Capture the cell that displays the provided text and extract its (X, Y) central coordinate. 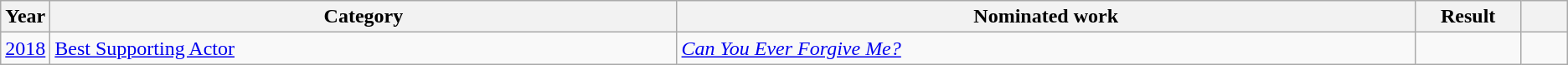
2018 (25, 48)
Best Supporting Actor (364, 48)
Can You Ever Forgive Me? (1045, 48)
Year (25, 17)
Result (1467, 17)
Nominated work (1045, 17)
Category (364, 17)
